For the text-containing cell, return its midpoint in [x, y] coordinate format. 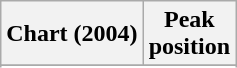
Peakposition [189, 34]
Chart (2004) [72, 34]
